Provide the [X, Y] coordinate of the cell's center where the given text is located.  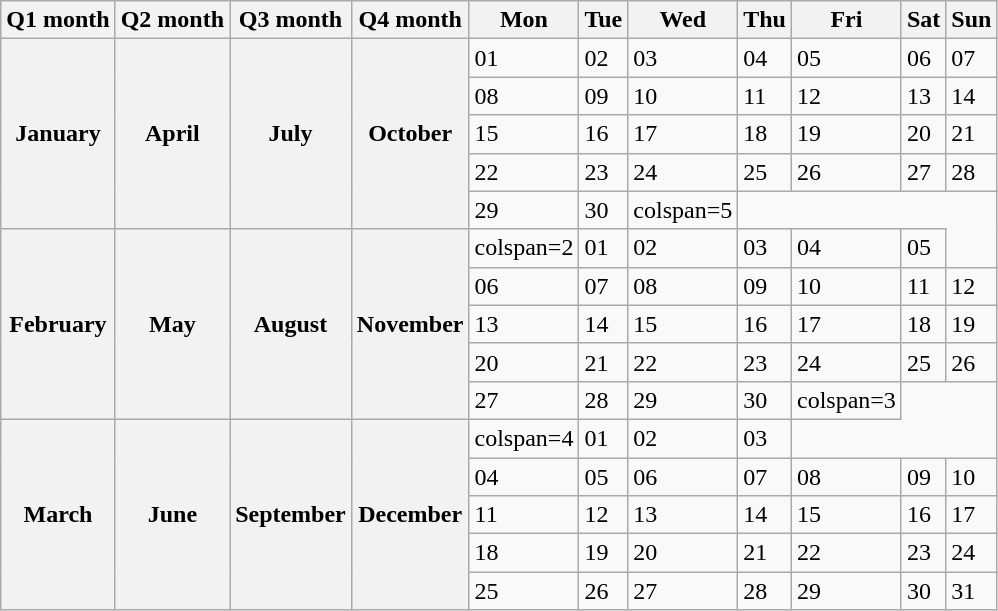
May [172, 324]
Q2 month [172, 20]
March [58, 514]
Wed [683, 20]
Mon [524, 20]
August [291, 324]
Sun [972, 20]
colspan=2 [524, 248]
Q3 month [291, 20]
February [58, 324]
Thu [765, 20]
December [410, 514]
Q4 month [410, 20]
colspan=3 [846, 400]
July [291, 134]
31 [972, 591]
November [410, 324]
Fri [846, 20]
colspan=5 [683, 210]
Tue [604, 20]
April [172, 134]
October [410, 134]
Sat [923, 20]
January [58, 134]
September [291, 514]
colspan=4 [524, 438]
June [172, 514]
Q1 month [58, 20]
